For the text-containing cell, return its midpoint in [x, y] coordinate format. 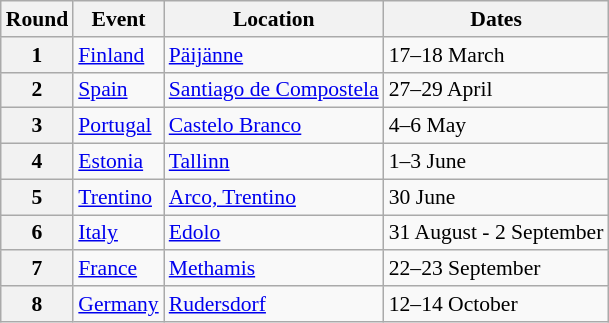
7 [38, 269]
Estonia [118, 162]
4–6 May [496, 126]
4 [38, 162]
5 [38, 197]
3 [38, 126]
Methamis [274, 269]
1 [38, 55]
Finland [118, 55]
Germany [118, 304]
France [118, 269]
Arco, Trentino [274, 197]
Round [38, 19]
Edolo [274, 233]
30 June [496, 197]
Event [118, 19]
Spain [118, 90]
Castelo Branco [274, 126]
Location [274, 19]
22–23 September [496, 269]
Tallinn [274, 162]
Portugal [118, 126]
6 [38, 233]
1–3 June [496, 162]
Päijänne [274, 55]
2 [38, 90]
Italy [118, 233]
8 [38, 304]
12–14 October [496, 304]
Rudersdorf [274, 304]
27–29 April [496, 90]
31 August - 2 September [496, 233]
Dates [496, 19]
Trentino [118, 197]
Santiago de Compostela [274, 90]
17–18 March [496, 55]
